From the cell containing the given text, extract its center point as (x, y) coordinate. 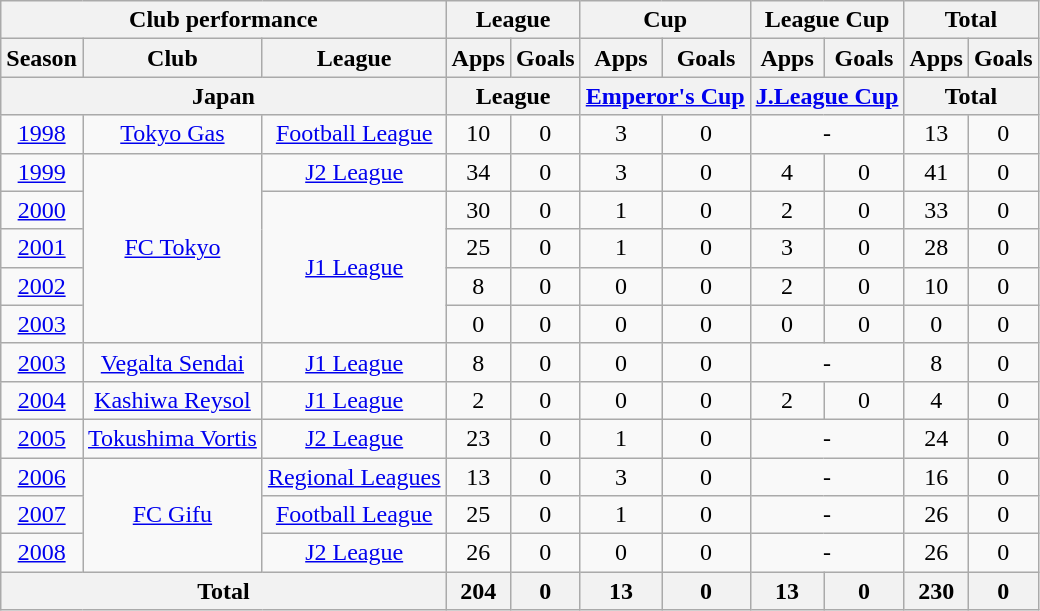
Regional Leagues (354, 477)
1998 (42, 134)
2006 (42, 477)
2002 (42, 286)
2001 (42, 248)
Kashiwa Reysol (172, 400)
28 (936, 248)
33 (936, 210)
Tokyo Gas (172, 134)
41 (936, 172)
Season (42, 58)
204 (478, 591)
FC Gifu (172, 515)
2000 (42, 210)
1999 (42, 172)
Vegalta Sendai (172, 362)
Cup (665, 20)
Tokushima Vortis (172, 438)
Japan (224, 96)
Emperor's Cup (665, 96)
2007 (42, 515)
16 (936, 477)
2004 (42, 400)
J.League Cup (827, 96)
League Cup (827, 20)
230 (936, 591)
2005 (42, 438)
30 (478, 210)
FC Tokyo (172, 248)
24 (936, 438)
23 (478, 438)
Club performance (224, 20)
34 (478, 172)
Club (172, 58)
2008 (42, 553)
